For the text-containing cell, return its midpoint in (x, y) coordinate format. 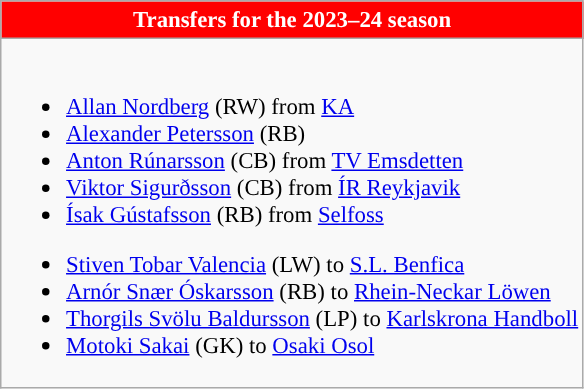
Transfers for the 2023–24 season (292, 20)
